Return the [x, y] coordinate for the center point of the cell that contains the specified text.  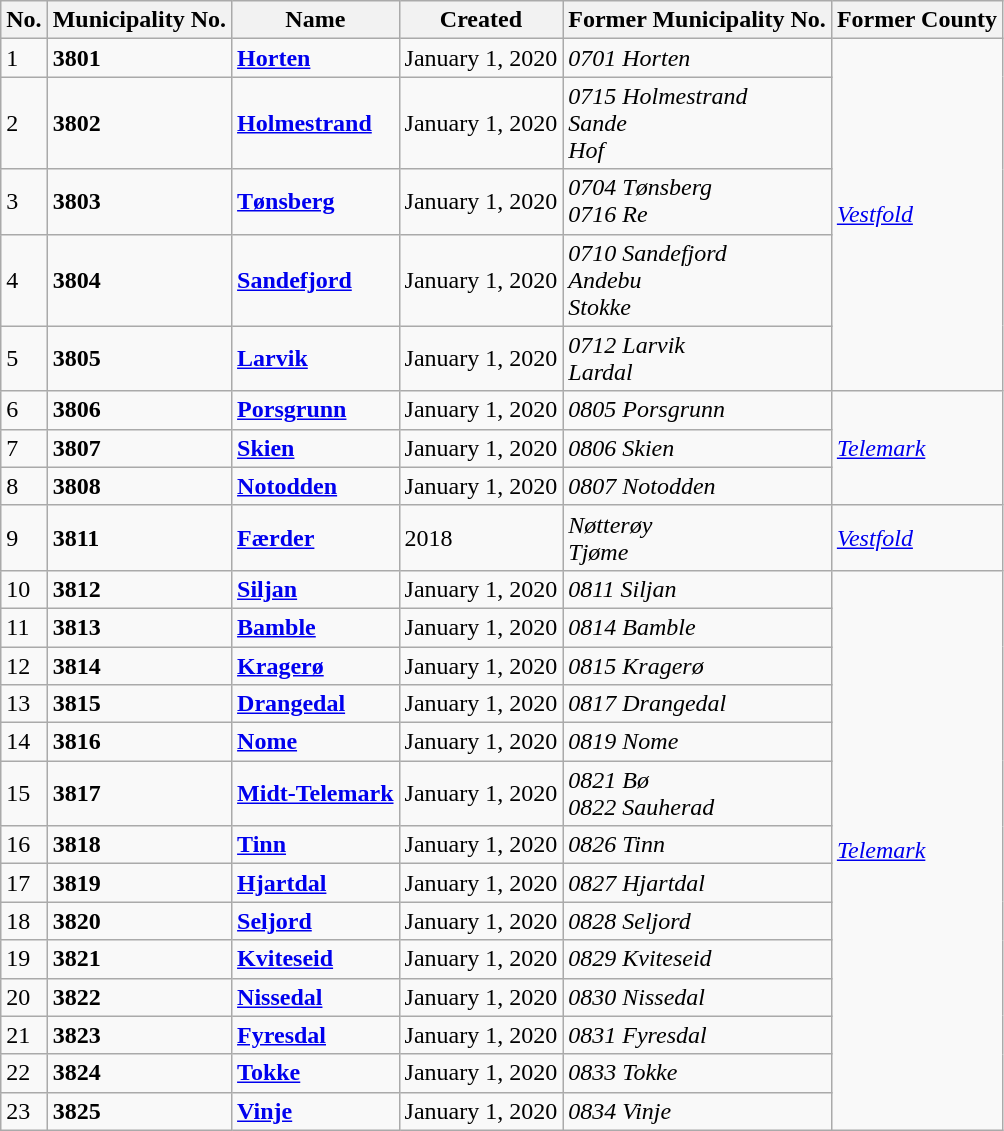
3825 [139, 1111]
3817 [139, 794]
0817 Drangedal [698, 704]
Færder [316, 538]
Skien [316, 448]
Nome [316, 742]
21 [24, 1035]
3804 [139, 280]
Seljord [316, 921]
3823 [139, 1035]
Notodden [316, 486]
0821 Bø0822 Sauherad [698, 794]
No. [24, 20]
1 [24, 58]
3801 [139, 58]
Fyresdal [316, 1035]
20 [24, 997]
0819 Nome [698, 742]
3815 [139, 704]
Municipality No. [139, 20]
4 [24, 280]
0712 Larvik Lardal [698, 358]
18 [24, 921]
Bamble [316, 627]
0807 Notodden [698, 486]
Nøtterøy Tjøme [698, 538]
3802 [139, 123]
8 [24, 486]
Nissedal [316, 997]
0827 Hjartdal [698, 883]
3806 [139, 410]
0704 Tønsberg0716 Re [698, 202]
3819 [139, 883]
3824 [139, 1073]
19 [24, 959]
3812 [139, 589]
0831 Fyresdal [698, 1035]
3 [24, 202]
15 [24, 794]
Holmestrand [316, 123]
0710 Sandefjord Andebu Stokke [698, 280]
Created [481, 20]
13 [24, 704]
0806 Skien [698, 448]
Midt-Telemark [316, 794]
Siljan [316, 589]
6 [24, 410]
3808 [139, 486]
17 [24, 883]
3811 [139, 538]
Tokke [316, 1073]
14 [24, 742]
7 [24, 448]
5 [24, 358]
0701 Horten [698, 58]
0829 Kviteseid [698, 959]
3807 [139, 448]
Porsgrunn [316, 410]
3813 [139, 627]
Tønsberg [316, 202]
0805 Porsgrunn [698, 410]
0833 Tokke [698, 1073]
Larvik [316, 358]
3803 [139, 202]
3818 [139, 845]
Kragerø [316, 665]
3822 [139, 997]
Drangedal [316, 704]
16 [24, 845]
0814 Bamble [698, 627]
Name [316, 20]
Vinje [316, 1111]
0811 Siljan [698, 589]
Sandefjord [316, 280]
0826 Tinn [698, 845]
2018 [481, 538]
3820 [139, 921]
0830 Nissedal [698, 997]
0815 Kragerø [698, 665]
9 [24, 538]
0715 Holmestrand Sande Hof [698, 123]
Hjartdal [316, 883]
Former Municipality No. [698, 20]
3814 [139, 665]
0828 Seljord [698, 921]
Former County [916, 20]
Kviteseid [316, 959]
3805 [139, 358]
0834 Vinje [698, 1111]
11 [24, 627]
3821 [139, 959]
3816 [139, 742]
Tinn [316, 845]
23 [24, 1111]
2 [24, 123]
Horten [316, 58]
12 [24, 665]
10 [24, 589]
22 [24, 1073]
